For the text-containing cell, return its midpoint in [x, y] coordinate format. 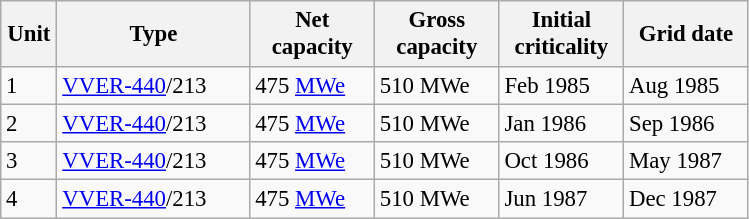
2 [29, 123]
Initial criticality [562, 34]
May 1987 [686, 161]
Sep 1986 [686, 123]
Jun 1987 [562, 199]
Unit [29, 34]
4 [29, 199]
Feb 1985 [562, 85]
Type [154, 34]
3 [29, 161]
Oct 1986 [562, 161]
Grid date [686, 34]
Jan 1986 [562, 123]
1 [29, 85]
Dec 1987 [686, 199]
Net capacity [312, 34]
Gross capacity [438, 34]
Aug 1985 [686, 85]
